Identify which cell holds the provided text, then report its (x, y) central coordinate. 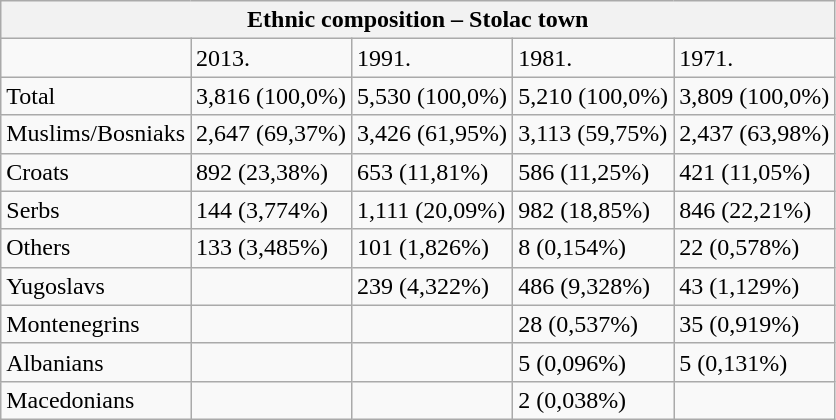
1971. (754, 58)
3,426 (61,95%) (432, 134)
Total (96, 96)
8 (0,154%) (594, 248)
3,816 (100,0%) (272, 96)
43 (1,129%) (754, 286)
3,113 (59,75%) (594, 134)
3,809 (100,0%) (754, 96)
Yugoslavs (96, 286)
653 (11,81%) (432, 172)
1,111 (20,09%) (432, 210)
5,210 (100,0%) (594, 96)
22 (0,578%) (754, 248)
Montenegrins (96, 324)
2 (0,038%) (594, 400)
982 (18,85%) (594, 210)
133 (3,485%) (272, 248)
486 (9,328%) (594, 286)
Ethnic composition – Stolac town (418, 20)
2013. (272, 58)
586 (11,25%) (594, 172)
2,647 (69,37%) (272, 134)
421 (11,05%) (754, 172)
Serbs (96, 210)
144 (3,774%) (272, 210)
Muslims/Bosniaks (96, 134)
1991. (432, 58)
Others (96, 248)
5,530 (100,0%) (432, 96)
239 (4,322%) (432, 286)
892 (23,38%) (272, 172)
5 (0,096%) (594, 362)
846 (22,21%) (754, 210)
Croats (96, 172)
1981. (594, 58)
35 (0,919%) (754, 324)
Macedonians (96, 400)
101 (1,826%) (432, 248)
2,437 (63,98%) (754, 134)
5 (0,131%) (754, 362)
Albanians (96, 362)
28 (0,537%) (594, 324)
